Extract the (x, y) coordinate from the center of the cell holding the provided text.  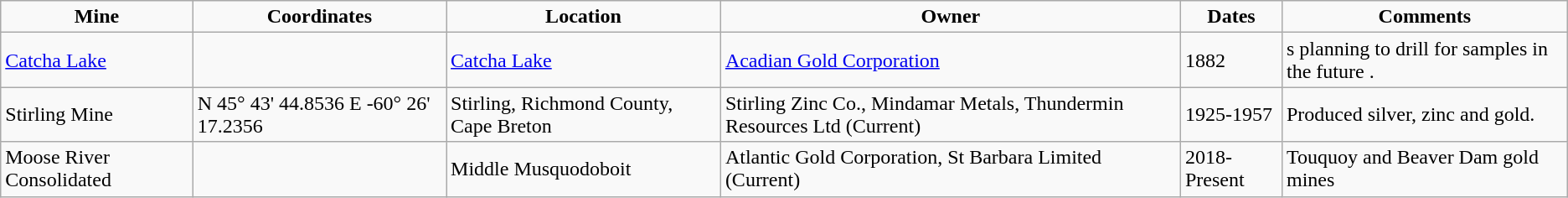
Comments (1424, 17)
N 45° 43' 44.8536 E -60° 26' 17.2356 (319, 114)
1925-1957 (1231, 114)
Acadian Gold Corporation (950, 60)
1882 (1231, 60)
Dates (1231, 17)
Owner (950, 17)
Middle Musquodoboit (584, 169)
Location (584, 17)
Moose River Consolidated (97, 169)
Mine (97, 17)
s planning to drill for samples in the future . (1424, 60)
Coordinates (319, 17)
2018-Present (1231, 169)
Stirling, Richmond County, Cape Breton (584, 114)
Atlantic Gold Corporation, St Barbara Limited (Current) (950, 169)
Touquoy and Beaver Dam gold mines (1424, 169)
Stirling Zinc Co., Mindamar Metals, Thundermin Resources Ltd (Current) (950, 114)
Stirling Mine (97, 114)
Produced silver, zinc and gold. (1424, 114)
